Provide the [X, Y] coordinate of the cell's center where the given text is located.  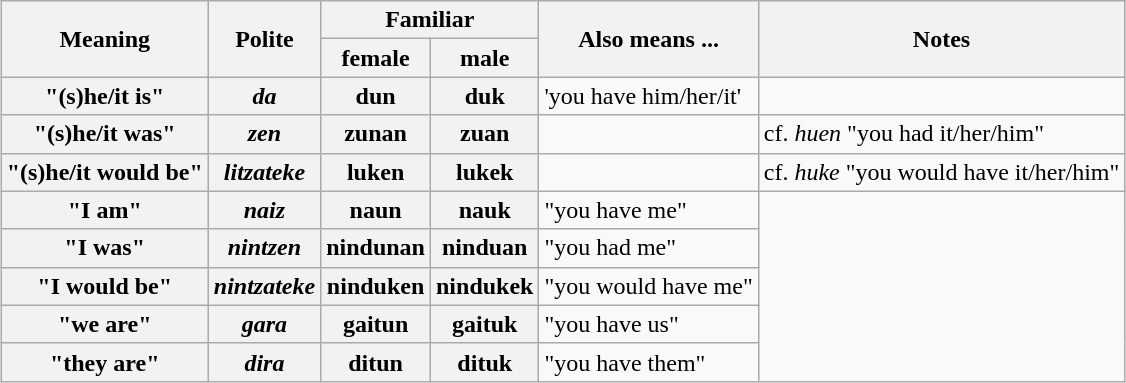
nindunan [376, 248]
gaitun [376, 324]
"you would have me" [648, 286]
dituk [484, 362]
'you have him/her/it' [648, 96]
Polite [264, 39]
"we are" [104, 324]
female [376, 58]
dira [264, 362]
ditun [376, 362]
"(s)he/it was" [104, 134]
ninduken [376, 286]
"(s)he/it is" [104, 96]
naun [376, 210]
dun [376, 96]
nauk [484, 210]
"you have us" [648, 324]
gaituk [484, 324]
duk [484, 96]
Meaning [104, 39]
cf. huen "you had it/her/him" [942, 134]
"you have them" [648, 362]
lukek [484, 172]
cf. huke "you would have it/her/him" [942, 172]
da [264, 96]
nintzateke [264, 286]
zuan [484, 134]
luken [376, 172]
zen [264, 134]
"I am" [104, 210]
"I was" [104, 248]
litzateke [264, 172]
Familiar [430, 20]
"you have me" [648, 210]
male [484, 58]
Notes [942, 39]
"you had me" [648, 248]
Also means ... [648, 39]
"(s)he/it would be" [104, 172]
ninduan [484, 248]
naiz [264, 210]
"they are" [104, 362]
nindukek [484, 286]
gara [264, 324]
nintzen [264, 248]
zunan [376, 134]
"I would be" [104, 286]
